Return [X, Y] of the center of cell containing provided text 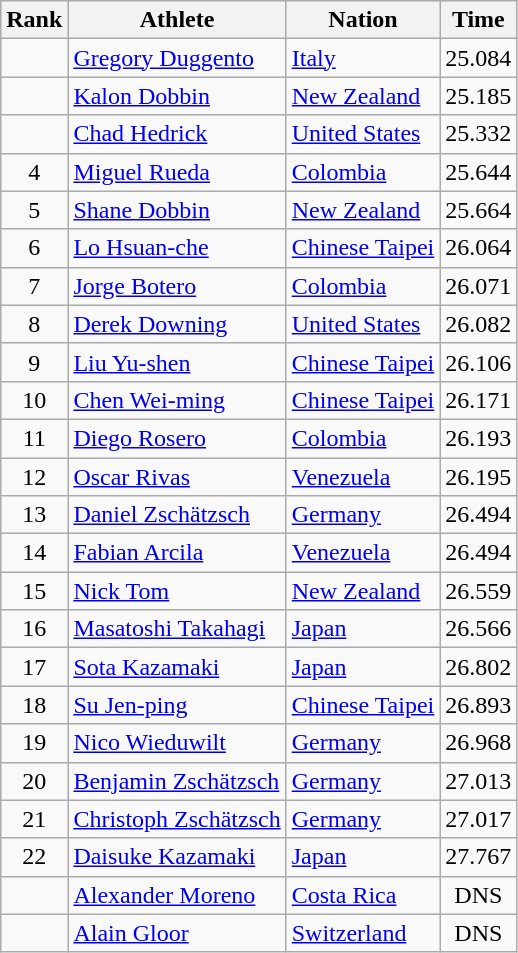
Nation [363, 20]
26.064 [478, 248]
Italy [363, 58]
Benjamin Zschätzsch [177, 781]
Su Jen-ping [177, 705]
Rank [34, 20]
10 [34, 400]
26.106 [478, 362]
26.559 [478, 591]
25.084 [478, 58]
21 [34, 819]
12 [34, 477]
Nico Wieduwilt [177, 743]
Kalon Dobbin [177, 96]
Gregory Duggento [177, 58]
27.013 [478, 781]
22 [34, 857]
Time [478, 20]
Daisuke Kazamaki [177, 857]
Lo Hsuan-che [177, 248]
Switzerland [363, 933]
7 [34, 286]
6 [34, 248]
Shane Dobbin [177, 210]
Fabian Arcila [177, 553]
8 [34, 324]
26.071 [478, 286]
25.664 [478, 210]
26.193 [478, 438]
Nick Tom [177, 591]
Liu Yu-shen [177, 362]
26.171 [478, 400]
16 [34, 629]
15 [34, 591]
Alain Gloor [177, 933]
Jorge Botero [177, 286]
9 [34, 362]
Sota Kazamaki [177, 667]
20 [34, 781]
11 [34, 438]
26.968 [478, 743]
Diego Rosero [177, 438]
Athlete [177, 20]
17 [34, 667]
4 [34, 172]
27.017 [478, 819]
Alexander Moreno [177, 895]
26.082 [478, 324]
25.644 [478, 172]
18 [34, 705]
Miguel Rueda [177, 172]
27.767 [478, 857]
25.185 [478, 96]
26.802 [478, 667]
14 [34, 553]
5 [34, 210]
Christoph Zschätzsch [177, 819]
25.332 [478, 134]
Oscar Rivas [177, 477]
26.195 [478, 477]
Chen Wei-ming [177, 400]
Masatoshi Takahagi [177, 629]
13 [34, 515]
19 [34, 743]
Derek Downing [177, 324]
Costa Rica [363, 895]
26.566 [478, 629]
26.893 [478, 705]
Chad Hedrick [177, 134]
Daniel Zschätzsch [177, 515]
